Extract the [x, y] coordinate from the center of the cell holding the provided text.  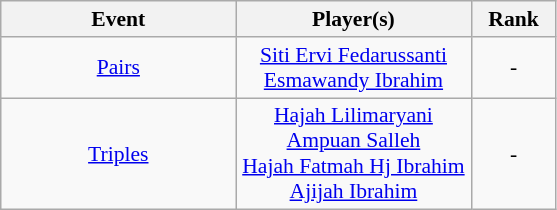
Event [118, 19]
Siti Ervi Fedarussanti Esmawandy Ibrahim [354, 68]
Hajah Lilimaryani Ampuan Salleh Hajah Fatmah Hj Ibrahim Ajijah Ibrahim [354, 154]
Rank [514, 19]
Triples [118, 154]
Player(s) [354, 19]
Pairs [118, 68]
